Provide the [X, Y] coordinate of the cell's center where the given text is located.  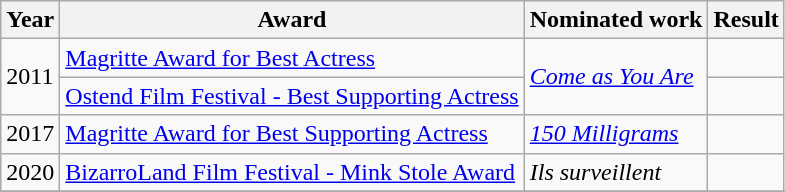
Year [30, 20]
BizarroLand Film Festival - Mink Stole Award [292, 172]
Result [746, 20]
Award [292, 20]
Nominated work [616, 20]
Magritte Award for Best Actress [292, 58]
Ils surveillent [616, 172]
150 Milligrams [616, 134]
Come as You Are [616, 77]
Ostend Film Festival - Best Supporting Actress [292, 96]
2011 [30, 77]
2020 [30, 172]
Magritte Award for Best Supporting Actress [292, 134]
2017 [30, 134]
